Scan for the cell matching the given text and deliver its (x, y) coordinate at center. 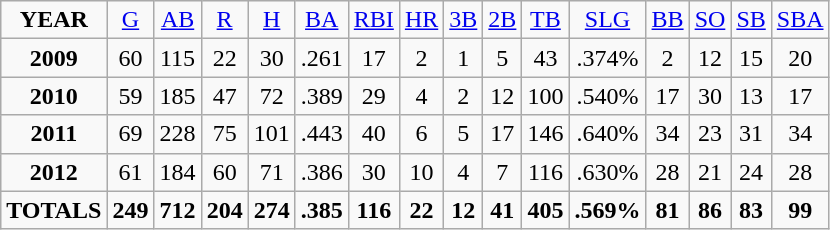
1 (464, 58)
.540% (608, 96)
2012 (54, 172)
47 (224, 96)
TB (546, 20)
2009 (54, 58)
.630% (608, 172)
.569% (608, 210)
40 (374, 134)
6 (421, 134)
YEAR (54, 20)
43 (546, 58)
15 (751, 58)
405 (546, 210)
31 (751, 134)
20 (800, 58)
146 (546, 134)
101 (272, 134)
G (130, 20)
.374% (608, 58)
3B (464, 20)
SBA (800, 20)
BB (668, 20)
H (272, 20)
41 (502, 210)
R (224, 20)
21 (710, 172)
HR (421, 20)
204 (224, 210)
AB (178, 20)
.389 (322, 96)
81 (668, 210)
83 (751, 210)
61 (130, 172)
185 (178, 96)
71 (272, 172)
23 (710, 134)
7 (502, 172)
TOTALS (54, 210)
RBI (374, 20)
72 (272, 96)
2B (502, 20)
59 (130, 96)
.385 (322, 210)
2010 (54, 96)
24 (751, 172)
228 (178, 134)
.261 (322, 58)
86 (710, 210)
99 (800, 210)
.443 (322, 134)
BA (322, 20)
712 (178, 210)
10 (421, 172)
SO (710, 20)
69 (130, 134)
SLG (608, 20)
100 (546, 96)
.640% (608, 134)
249 (130, 210)
2011 (54, 134)
274 (272, 210)
75 (224, 134)
.386 (322, 172)
13 (751, 96)
115 (178, 58)
184 (178, 172)
SB (751, 20)
29 (374, 96)
